Search for the cell housing the specified text and yield its [x, y] center coordinate. 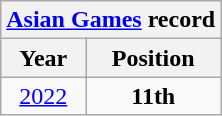
Position [154, 58]
Asian Games record [111, 20]
11th [154, 96]
2022 [44, 96]
Year [44, 58]
